Capture the cell that displays the provided text and extract its [x, y] central coordinate. 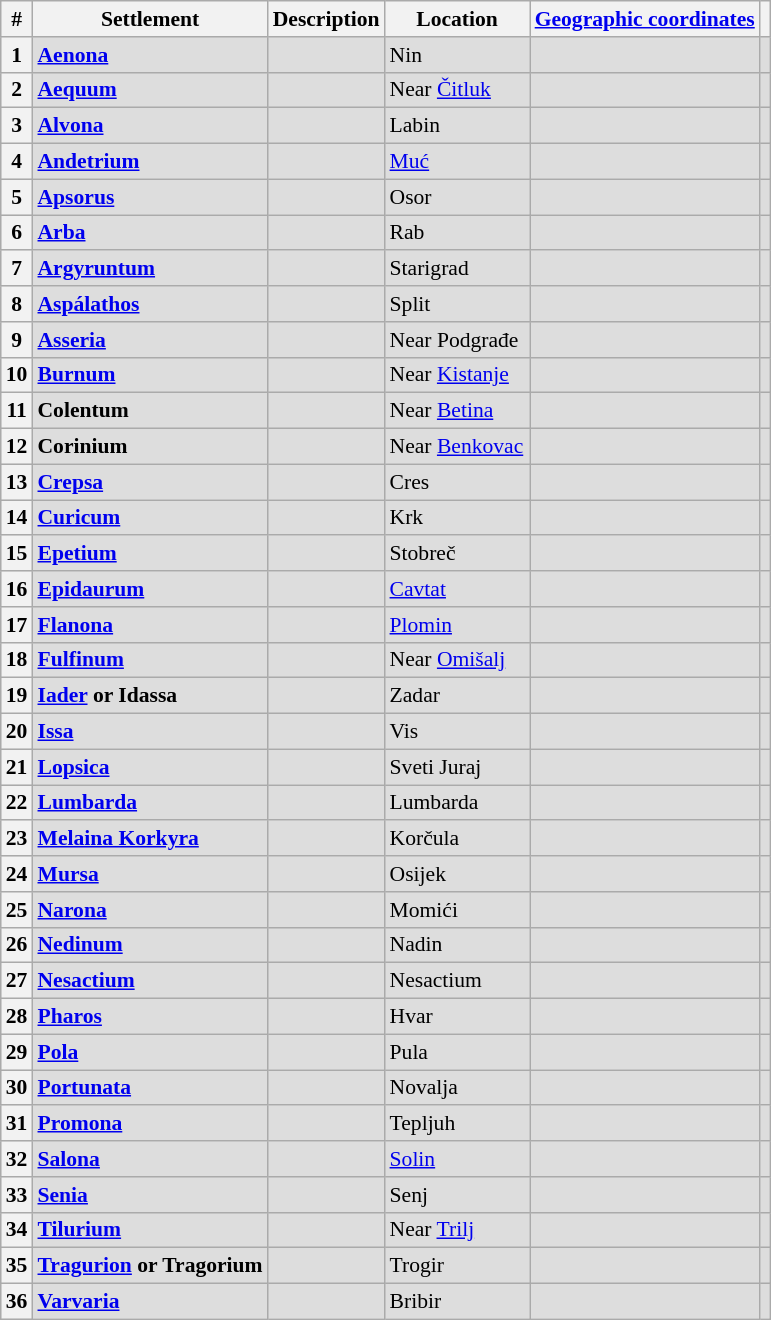
8 [17, 304]
Colentum [150, 411]
21 [17, 767]
9 [17, 340]
Crepsa [150, 482]
Tepljuh [458, 1124]
Description [326, 19]
Nedinum [150, 945]
Flanona [150, 625]
Corinium [150, 447]
Epetium [150, 554]
Andetrium [150, 162]
Bribir [458, 1302]
17 [17, 625]
29 [17, 1052]
Stobreč [458, 554]
1 [17, 55]
Novalja [458, 1088]
Near Betina [458, 411]
Geographic coordinates [645, 19]
19 [17, 696]
Tilurium [150, 1230]
36 [17, 1302]
Near Čitluk [458, 90]
Mursa [150, 874]
12 [17, 447]
Senj [458, 1195]
Zadar [458, 696]
Promona [150, 1124]
Senia [150, 1195]
27 [17, 981]
Settlement [150, 19]
25 [17, 910]
Varvaria [150, 1302]
11 [17, 411]
Near Trilj [458, 1230]
Arba [150, 233]
31 [17, 1124]
Narona [150, 910]
Near Kistanje [458, 375]
Tragurion or Tragorium [150, 1266]
Issa [150, 732]
Korčula [458, 839]
Iader or Idassa [150, 696]
20 [17, 732]
Pharos [150, 1017]
Epidaurum [150, 589]
3 [17, 126]
6 [17, 233]
Cavtat [458, 589]
22 [17, 803]
Aequum [150, 90]
32 [17, 1159]
Hvar [458, 1017]
Salona [150, 1159]
# [17, 19]
30 [17, 1088]
Split [458, 304]
Solin [458, 1159]
Trogir [458, 1266]
Curicum [150, 518]
Near Benkovac [458, 447]
4 [17, 162]
Pola [150, 1052]
Plomin [458, 625]
Aspálathos [150, 304]
Lopsica [150, 767]
Vis [458, 732]
Argyruntum [150, 269]
Muć [458, 162]
Momići [458, 910]
Location [458, 19]
33 [17, 1195]
Portunata [150, 1088]
Near Podgrađe [458, 340]
2 [17, 90]
16 [17, 589]
13 [17, 482]
Krk [458, 518]
Melaina Korkyra [150, 839]
28 [17, 1017]
34 [17, 1230]
Nin [458, 55]
18 [17, 660]
Rab [458, 233]
Sveti Juraj [458, 767]
7 [17, 269]
15 [17, 554]
24 [17, 874]
Fulfinum [150, 660]
Osijek [458, 874]
Cres [458, 482]
Burnum [150, 375]
Alvona [150, 126]
Starigrad [458, 269]
Labin [458, 126]
5 [17, 197]
Osor [458, 197]
Near Omišalj [458, 660]
Nadin [458, 945]
Pula [458, 1052]
Aenona [150, 55]
10 [17, 375]
Apsorus [150, 197]
Asseria [150, 340]
14 [17, 518]
26 [17, 945]
23 [17, 839]
35 [17, 1266]
